Determine the (x, y) coordinate at the center of the cell enclosing the given text.  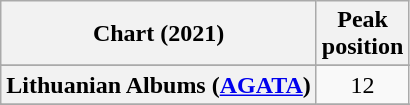
Lithuanian Albums (AGATA) (159, 85)
Peakposition (362, 34)
Chart (2021) (159, 34)
12 (362, 85)
